Provide the (x, y) coordinate of the cell's center where the given text is located.  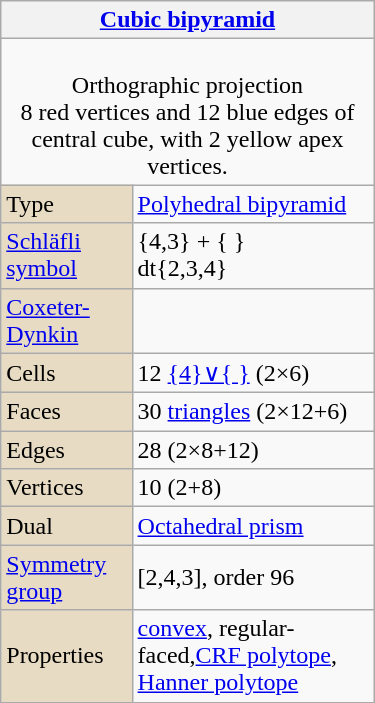
Edges (66, 450)
convex, regular-faced,CRF polytope, Hanner polytope (253, 656)
Octahedral prism (253, 526)
Orthographic projection8 red vertices and 12 blue edges of central cube, with 2 yellow apex vertices. (188, 112)
Properties (66, 656)
12 {4}∨{ } (2×6) (253, 373)
Dual (66, 526)
Cubic bipyramid (188, 20)
{4,3} + { }dt{2,3,4} (253, 256)
10 (2+8) (253, 488)
Cells (66, 373)
Vertices (66, 488)
30 triangles (2×12+6) (253, 412)
28 (2×8+12) (253, 450)
[2,4,3], order 96 (253, 578)
Symmetry group (66, 578)
Coxeter-Dynkin (66, 320)
Polyhedral bipyramid (253, 204)
Schläfli symbol (66, 256)
Type (66, 204)
Faces (66, 412)
